Detect which cell encompasses the target text, then output its [x, y] center coordinate. 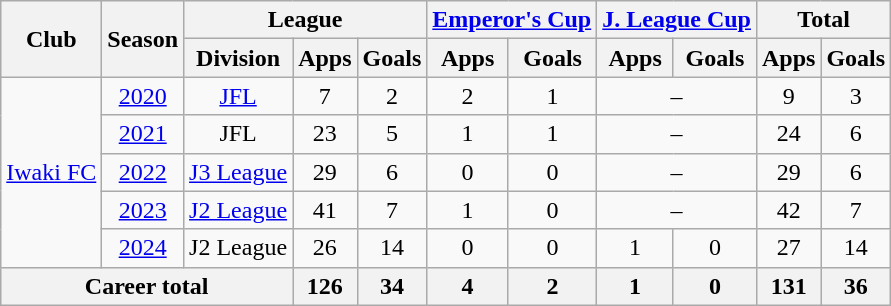
Iwaki FC [52, 172]
126 [325, 286]
23 [325, 134]
9 [788, 96]
41 [325, 210]
League [306, 20]
2023 [143, 210]
36 [856, 286]
2020 [143, 96]
Emperor's Cup [512, 20]
4 [468, 286]
2022 [143, 172]
24 [788, 134]
Career total [147, 286]
Club [52, 39]
5 [392, 134]
Total [823, 20]
26 [325, 248]
Division [238, 58]
131 [788, 286]
J3 League [238, 172]
34 [392, 286]
2021 [143, 134]
Season [143, 39]
27 [788, 248]
42 [788, 210]
3 [856, 96]
J. League Cup [677, 20]
2024 [143, 248]
